Search for the cell housing the specified text and yield its (X, Y) center coordinate. 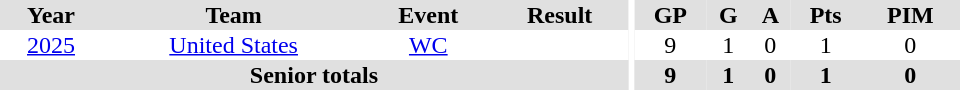
WC (428, 45)
Team (234, 15)
Event (428, 15)
A (770, 15)
Result (560, 15)
G (728, 15)
GP (670, 15)
2025 (51, 45)
Senior totals (314, 75)
United States (234, 45)
Pts (826, 15)
Year (51, 15)
PIM (910, 15)
